Locate the cell with the specified text and output its (X, Y) center coordinate. 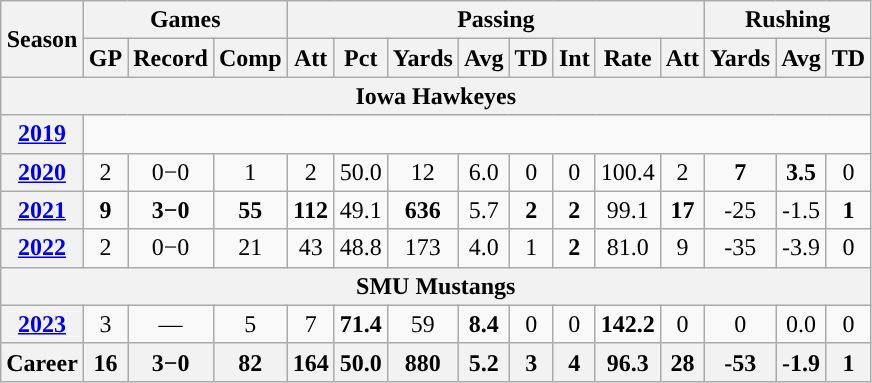
Comp (250, 58)
100.4 (628, 172)
99.1 (628, 210)
6.0 (484, 172)
-35 (740, 248)
Season (42, 39)
2022 (42, 248)
55 (250, 210)
48.8 (360, 248)
Pct (360, 58)
2020 (42, 172)
3.5 (802, 172)
43 (310, 248)
12 (422, 172)
-25 (740, 210)
17 (682, 210)
5.2 (484, 362)
112 (310, 210)
Rate (628, 58)
Int (574, 58)
-3.9 (802, 248)
59 (422, 324)
-53 (740, 362)
28 (682, 362)
81.0 (628, 248)
0.0 (802, 324)
49.1 (360, 210)
Games (185, 20)
16 (105, 362)
-1.9 (802, 362)
Rushing (788, 20)
142.2 (628, 324)
— (171, 324)
Passing (496, 20)
880 (422, 362)
164 (310, 362)
71.4 (360, 324)
8.4 (484, 324)
SMU Mustangs (436, 286)
4 (574, 362)
5 (250, 324)
GP (105, 58)
Iowa Hawkeyes (436, 96)
2021 (42, 210)
Career (42, 362)
4.0 (484, 248)
82 (250, 362)
-1.5 (802, 210)
96.3 (628, 362)
173 (422, 248)
5.7 (484, 210)
2019 (42, 134)
636 (422, 210)
Record (171, 58)
21 (250, 248)
2023 (42, 324)
